Scan for the cell matching the given text and deliver its (X, Y) coordinate at center. 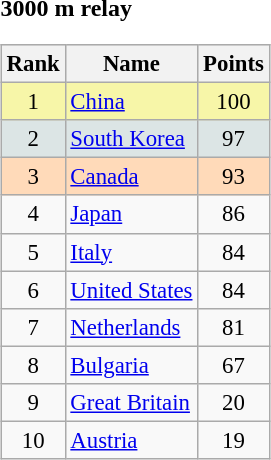
8 (33, 365)
3 (33, 177)
5 (33, 252)
100 (234, 102)
Bulgaria (132, 365)
Netherlands (132, 327)
19 (234, 440)
Japan (132, 214)
10 (33, 440)
Points (234, 64)
Austria (132, 440)
86 (234, 214)
Canada (132, 177)
Name (132, 64)
China (132, 102)
United States (132, 290)
93 (234, 177)
9 (33, 402)
Rank (33, 64)
7 (33, 327)
4 (33, 214)
20 (234, 402)
6 (33, 290)
2 (33, 139)
1 (33, 102)
67 (234, 365)
Great Britain (132, 402)
Italy (132, 252)
81 (234, 327)
South Korea (132, 139)
97 (234, 139)
